Identify which cell holds the provided text, then report its [X, Y] central coordinate. 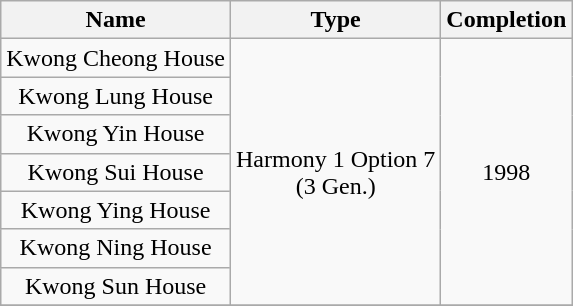
Completion [506, 20]
Kwong Sun House [116, 286]
Harmony 1 Option 7 (3 Gen.) [335, 172]
Kwong Ying House [116, 210]
Kwong Lung House [116, 96]
1998 [506, 172]
Kwong Ning House [116, 248]
Type [335, 20]
Name [116, 20]
Kwong Yin House [116, 134]
Kwong Cheong House [116, 58]
Kwong Sui House [116, 172]
